Pinpoint the cell where the given text exists, returning its [X, Y] midpoint coordinate. 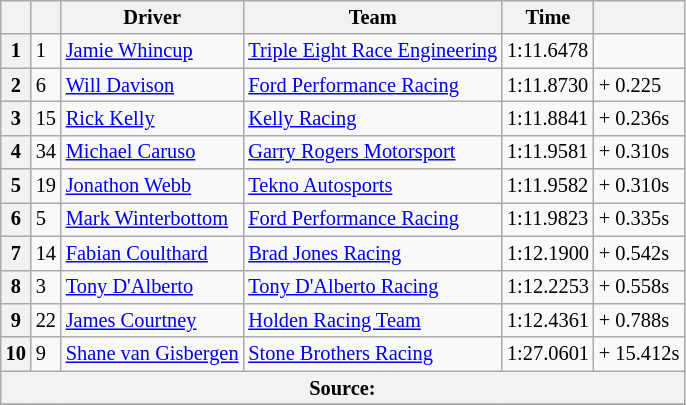
Mark Winterbottom [152, 219]
Jonathon Webb [152, 186]
8 [16, 287]
Rick Kelly [152, 118]
1:12.1900 [548, 253]
1:12.2253 [548, 287]
Kelly Racing [372, 118]
Fabian Coulthard [152, 253]
10 [16, 354]
Stone Brothers Racing [372, 354]
Tony D'Alberto [152, 287]
1:11.9823 [548, 219]
+ 0.542s [639, 253]
15 [46, 118]
1:11.8730 [548, 85]
2 [16, 85]
Michael Caruso [152, 152]
Triple Eight Race Engineering [372, 51]
Holden Racing Team [372, 320]
Tony D'Alberto Racing [372, 287]
Jamie Whincup [152, 51]
Tekno Autosports [372, 186]
1:11.9582 [548, 186]
7 [16, 253]
34 [46, 152]
+ 0.558s [639, 287]
Time [548, 17]
4 [16, 152]
1:11.9581 [548, 152]
Shane van Gisbergen [152, 354]
Source: [342, 388]
Team [372, 17]
Brad Jones Racing [372, 253]
1:11.8841 [548, 118]
+ 15.412s [639, 354]
1:12.4361 [548, 320]
James Courtney [152, 320]
+ 0.788s [639, 320]
22 [46, 320]
+ 0.236s [639, 118]
1:27.0601 [548, 354]
+ 0.225 [639, 85]
19 [46, 186]
Driver [152, 17]
Garry Rogers Motorsport [372, 152]
1:11.6478 [548, 51]
+ 0.335s [639, 219]
Will Davison [152, 85]
14 [46, 253]
